Pinpoint the cell where the given text exists, returning its [X, Y] midpoint coordinate. 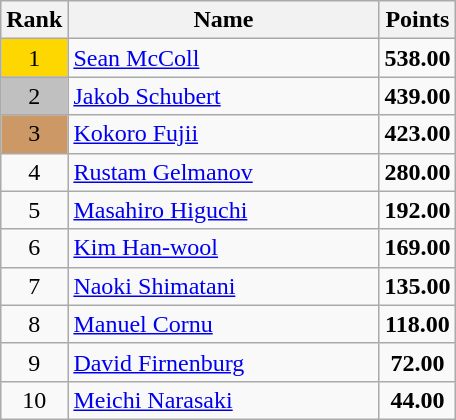
192.00 [418, 210]
Sean McColl [224, 58]
135.00 [418, 286]
Name [224, 20]
3 [34, 134]
44.00 [418, 400]
Meichi Narasaki [224, 400]
439.00 [418, 96]
9 [34, 362]
8 [34, 324]
423.00 [418, 134]
Rank [34, 20]
118.00 [418, 324]
538.00 [418, 58]
Jakob Schubert [224, 96]
David Firnenburg [224, 362]
72.00 [418, 362]
Kim Han-wool [224, 248]
10 [34, 400]
280.00 [418, 172]
Kokoro Fujii [224, 134]
Manuel Cornu [224, 324]
169.00 [418, 248]
Masahiro Higuchi [224, 210]
Points [418, 20]
1 [34, 58]
Naoki Shimatani [224, 286]
7 [34, 286]
5 [34, 210]
2 [34, 96]
Rustam Gelmanov [224, 172]
6 [34, 248]
4 [34, 172]
